Return the (x, y) coordinate for the center point of the cell that contains the specified text.  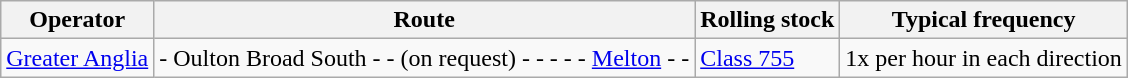
Greater Anglia (78, 58)
Operator (78, 20)
Rolling stock (768, 20)
Typical frequency (984, 20)
Route (424, 20)
Class 755 (768, 58)
- Oulton Broad South - - (on request) - - - - - Melton - - (424, 58)
1x per hour in each direction (984, 58)
